Capture the cell that displays the provided text and extract its (X, Y) central coordinate. 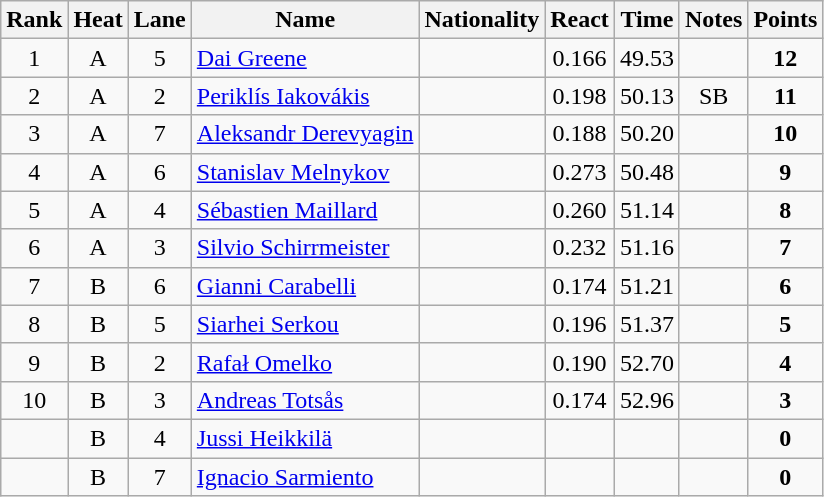
51.16 (646, 248)
Stanislav Melnykov (305, 172)
11 (786, 96)
0.198 (580, 96)
Aleksandr Derevyagin (305, 134)
0.188 (580, 134)
React (580, 20)
51.14 (646, 210)
Lane (160, 20)
0.273 (580, 172)
50.48 (646, 172)
52.96 (646, 400)
1 (34, 58)
Andreas Totsås (305, 400)
Periklís Iakovákis (305, 96)
Rafał Omelko (305, 362)
Siarhei Serkou (305, 324)
Heat (98, 20)
51.21 (646, 286)
Time (646, 20)
Jussi Heikkilä (305, 438)
51.37 (646, 324)
Gianni Carabelli (305, 286)
Name (305, 20)
SB (713, 96)
Points (786, 20)
Nationality (482, 20)
Rank (34, 20)
12 (786, 58)
50.20 (646, 134)
Notes (713, 20)
52.70 (646, 362)
0.232 (580, 248)
Sébastien Maillard (305, 210)
Silvio Schirrmeister (305, 248)
0.190 (580, 362)
49.53 (646, 58)
50.13 (646, 96)
0.166 (580, 58)
Ignacio Sarmiento (305, 477)
0.196 (580, 324)
0.260 (580, 210)
Dai Greene (305, 58)
